Extract the (x, y) coordinate from the center of the cell holding the provided text.  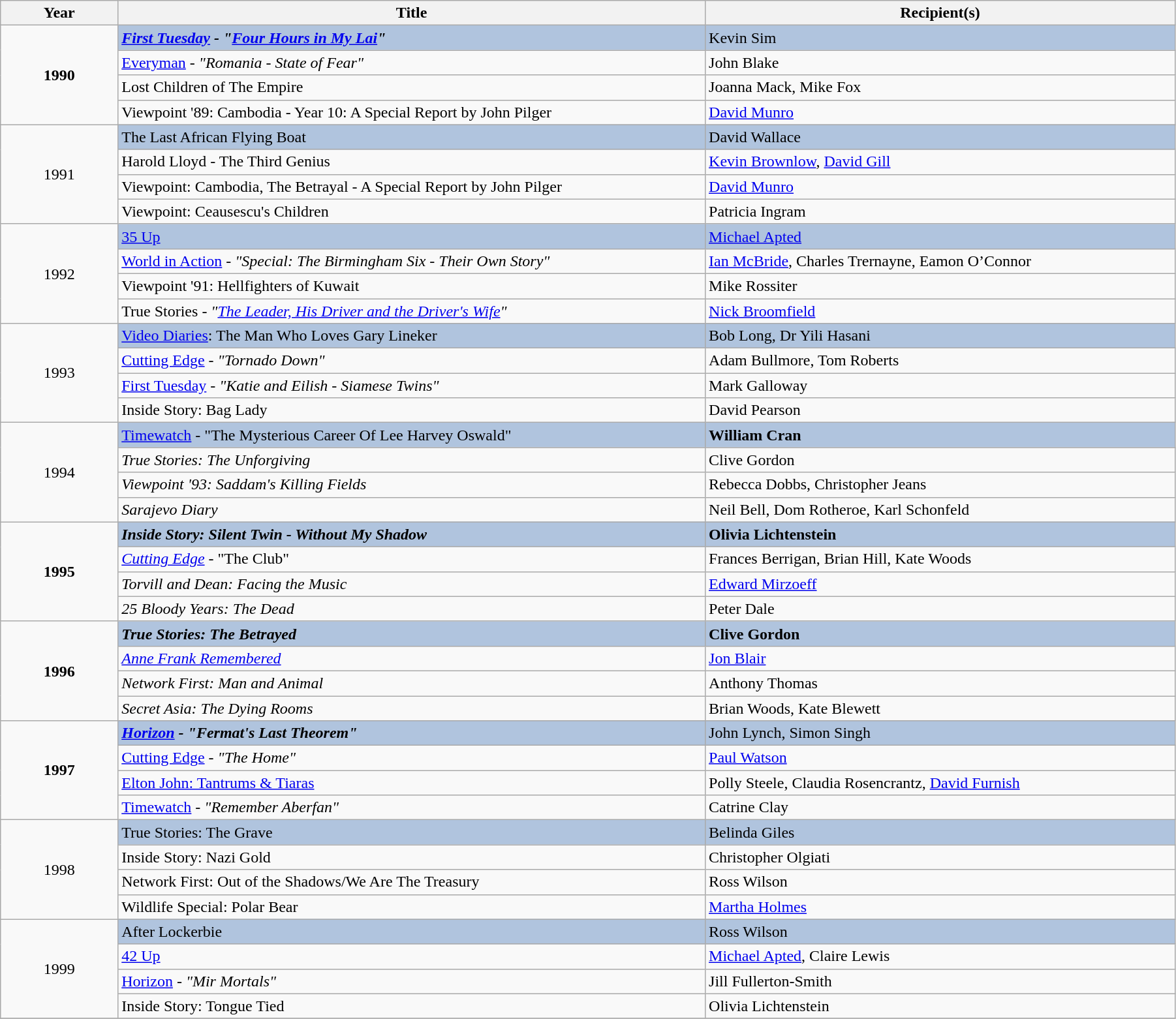
Wildlife Special: Polar Bear (412, 907)
Horizon - "Fermat's Last Theorem" (412, 733)
1994 (59, 472)
John Blake (940, 63)
Michael Apted (940, 236)
Michael Apted, Claire Lewis (940, 956)
Nick Broomfield (940, 311)
1992 (59, 273)
Year (59, 13)
Mike Rossiter (940, 286)
Kevin Brownlow, David Gill (940, 162)
Everyman - "Romania - State of Fear" (412, 63)
1996 (59, 671)
Harold Lloyd - The Third Genius (412, 162)
Timewatch - "The Mysterious Career Of Lee Harvey Oswald" (412, 435)
Adam Bullmore, Tom Roberts (940, 361)
Bob Long, Dr Yili Hasani (940, 336)
Anne Frank Remembered (412, 658)
First Tuesday - "Katie and Eilish - Siamese Twins" (412, 386)
Patricia Ingram (940, 211)
Viewpoint: Cambodia, The Betrayal - A Special Report by John Pilger (412, 187)
1990 (59, 75)
1999 (59, 969)
Lost Children of The Empire (412, 87)
1997 (59, 770)
Frances Berrigan, Brian Hill, Kate Woods (940, 559)
Joanna Mack, Mike Fox (940, 87)
Horizon - "Mir Mortals" (412, 981)
1991 (59, 174)
After Lockerbie (412, 932)
Belinda Giles (940, 832)
Peter Dale (940, 609)
Viewpoint: Ceausescu's Children (412, 211)
Cutting Edge - "Tornado Down" (412, 361)
1995 (59, 571)
Inside Story: Nazi Gold (412, 857)
Viewpoint '93: Saddam's Killing Fields (412, 485)
Timewatch - "Remember Aberfan" (412, 808)
Secret Asia: The Dying Rooms (412, 708)
25 Bloody Years: The Dead (412, 609)
Anthony Thomas (940, 683)
Network First: Man and Animal (412, 683)
Mark Galloway (940, 386)
Torvill and Dean: Facing the Music (412, 584)
1998 (59, 870)
True Stories: The Betrayed (412, 633)
Recipient(s) (940, 13)
Inside Story: Silent Twin - Without My Shadow (412, 534)
Polly Steele, Claudia Rosencrantz, David Furnish (940, 783)
David Wallace (940, 137)
1993 (59, 373)
Jill Fullerton-Smith (940, 981)
Edward Mirzoeff (940, 584)
Elton John: Tantrums & Tiaras (412, 783)
Kevin Sim (940, 38)
John Lynch, Simon Singh (940, 733)
Cutting Edge - "The Club" (412, 559)
Inside Story: Bag Lady (412, 410)
Catrine Clay (940, 808)
Cutting Edge - "The Home" (412, 758)
Neil Bell, Dom Rotheroe, Karl Schonfeld (940, 509)
Title (412, 13)
Sarajevo Diary (412, 509)
David Pearson (940, 410)
William Cran (940, 435)
True Stories: The Grave (412, 832)
The Last African Flying Boat (412, 137)
True Stories: The Unforgiving (412, 460)
Brian Woods, Kate Blewett (940, 708)
First Tuesday - "Four Hours in My Lai" (412, 38)
Network First: Out of the Shadows/We Are The Treasury (412, 882)
True Stories - "The Leader, His Driver and the Driver's Wife" (412, 311)
Video Diaries: The Man Who Loves Gary Lineker (412, 336)
Christopher Olgiati (940, 857)
Inside Story: Tongue Tied (412, 1006)
World in Action - "Special: The Birmingham Six - Their Own Story" (412, 261)
Rebecca Dobbs, Christopher Jeans (940, 485)
42 Up (412, 956)
Paul Watson (940, 758)
Viewpoint '89: Cambodia - Year 10: A Special Report by John Pilger (412, 112)
Viewpoint '91: Hellfighters of Kuwait (412, 286)
Ian McBride, Charles Trernayne, Eamon O’Connor (940, 261)
Jon Blair (940, 658)
Martha Holmes (940, 907)
35 Up (412, 236)
